Provide the (X, Y) coordinate of the cell's center where the given text is located.  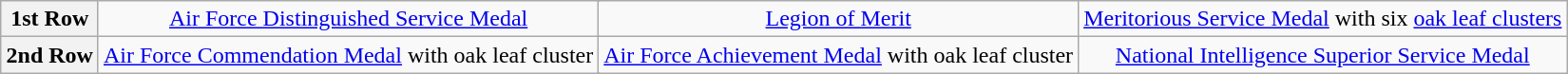
2nd Row (49, 55)
Air Force Achievement Medal with oak leaf cluster (838, 55)
Meritorious Service Medal with six oak leaf clusters (1323, 19)
National Intelligence Superior Service Medal (1323, 55)
Legion of Merit (838, 19)
Air Force Distinguished Service Medal (348, 19)
1st Row (49, 19)
Air Force Commendation Medal with oak leaf cluster (348, 55)
